Output the [X, Y] coordinate of the center of the cell containing the given text.  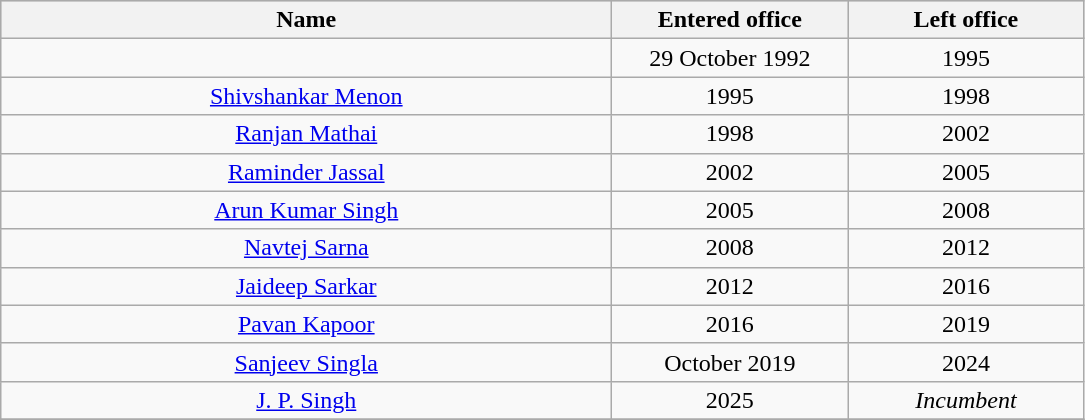
Incumbent [966, 400]
2024 [966, 362]
Arun Kumar Singh [306, 210]
Pavan Kapoor [306, 324]
Name [306, 20]
J. P. Singh [306, 400]
Navtej Sarna [306, 248]
29 October 1992 [730, 58]
Shivshankar Menon [306, 96]
Entered office [730, 20]
2025 [730, 400]
Ranjan Mathai [306, 134]
Raminder Jassal [306, 172]
Sanjeev Singla [306, 362]
October 2019 [730, 362]
Jaideep Sarkar [306, 286]
Left office [966, 20]
2019 [966, 324]
